Identify which cell holds the provided text, then report its (x, y) central coordinate. 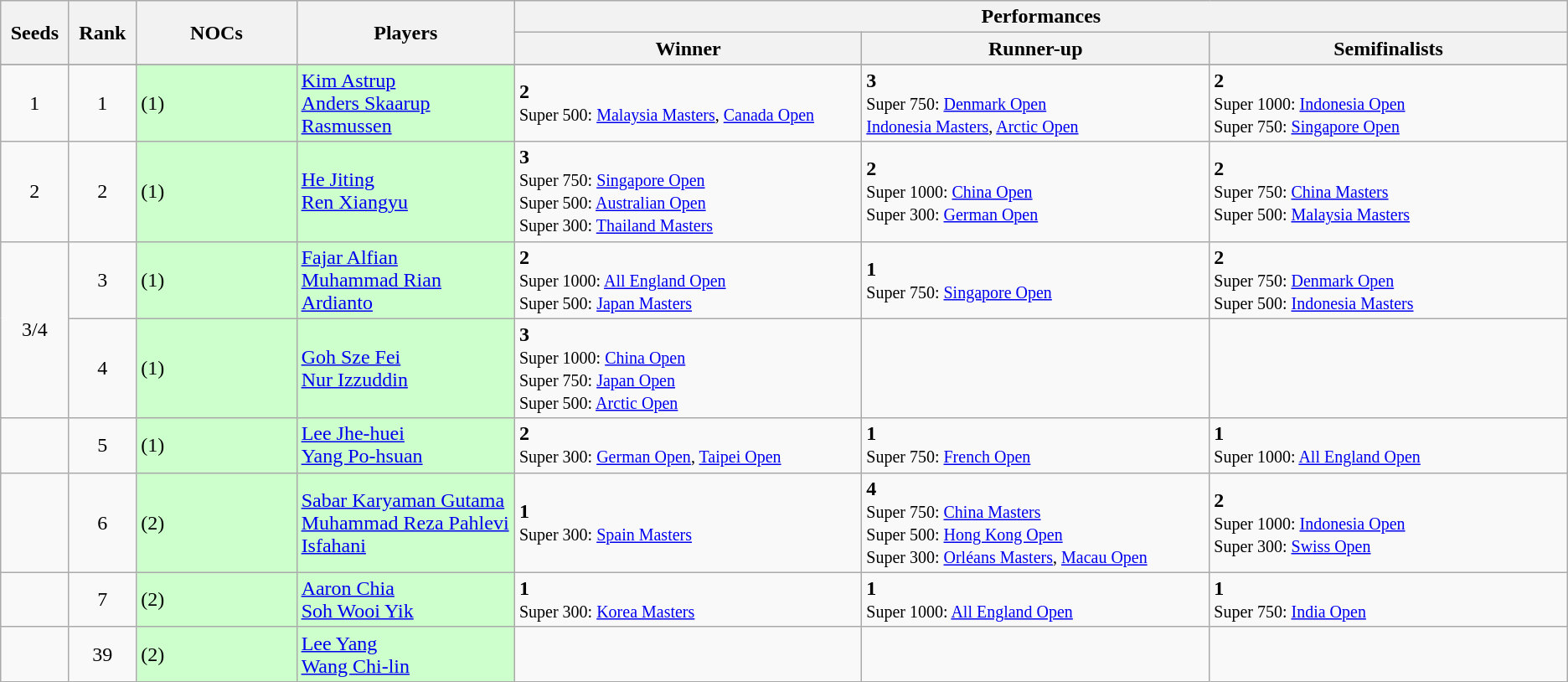
Runner-up (1035, 49)
Rank (102, 33)
2Super 1000: Indonesia OpenSuper 300: Swiss Open (1389, 523)
3/4 (35, 330)
Fajar AlfianMuhammad Rian Ardianto (405, 280)
Players (405, 33)
2Super 750: China MastersSuper 500: Malaysia Masters (1389, 191)
3Super 750: Singapore OpenSuper 500: Australian OpenSuper 300: Thailand Masters (688, 191)
4Super 750: China MastersSuper 500: Hong Kong OpenSuper 300: Orléans Masters, Macau Open (1035, 523)
2Super 1000: All England OpenSuper 500: Japan Masters (688, 280)
2Super 300: German Open, Taipei Open (688, 446)
Goh Sze FeiNur Izzuddin (405, 369)
3 (102, 280)
3Super 1000: China OpenSuper 750: Japan OpenSuper 500: Arctic Open (688, 369)
NOCs (216, 33)
3Super 750: Denmark OpenIndonesia Masters, Arctic Open (1035, 103)
39 (102, 654)
Lee YangWang Chi-lin (405, 654)
He JitingRen Xiangyu (405, 191)
Performances (1040, 17)
2Super 1000: Indonesia OpenSuper 750: Singapore Open (1389, 103)
Lee Jhe-hueiYang Po-hsuan (405, 446)
Winner (688, 49)
Aaron ChiaSoh Wooi Yik (405, 600)
2Super 750: Denmark OpenSuper 500: Indonesia Masters (1389, 280)
Semifinalists (1389, 49)
1Super 300: Spain Masters (688, 523)
4 (102, 369)
Sabar Karyaman GutamaMuhammad Reza Pahlevi Isfahani (405, 523)
2Super 1000: China OpenSuper 300: German Open (1035, 191)
2Super 500: Malaysia Masters, Canada Open (688, 103)
1Super 750: French Open (1035, 446)
7 (102, 600)
5 (102, 446)
1Super 750: India Open (1389, 600)
6 (102, 523)
1Super 750: Singapore Open (1035, 280)
1Super 300: Korea Masters (688, 600)
Seeds (35, 33)
Kim AstrupAnders Skaarup Rasmussen (405, 103)
